For the text-containing cell, return its midpoint in (X, Y) coordinate format. 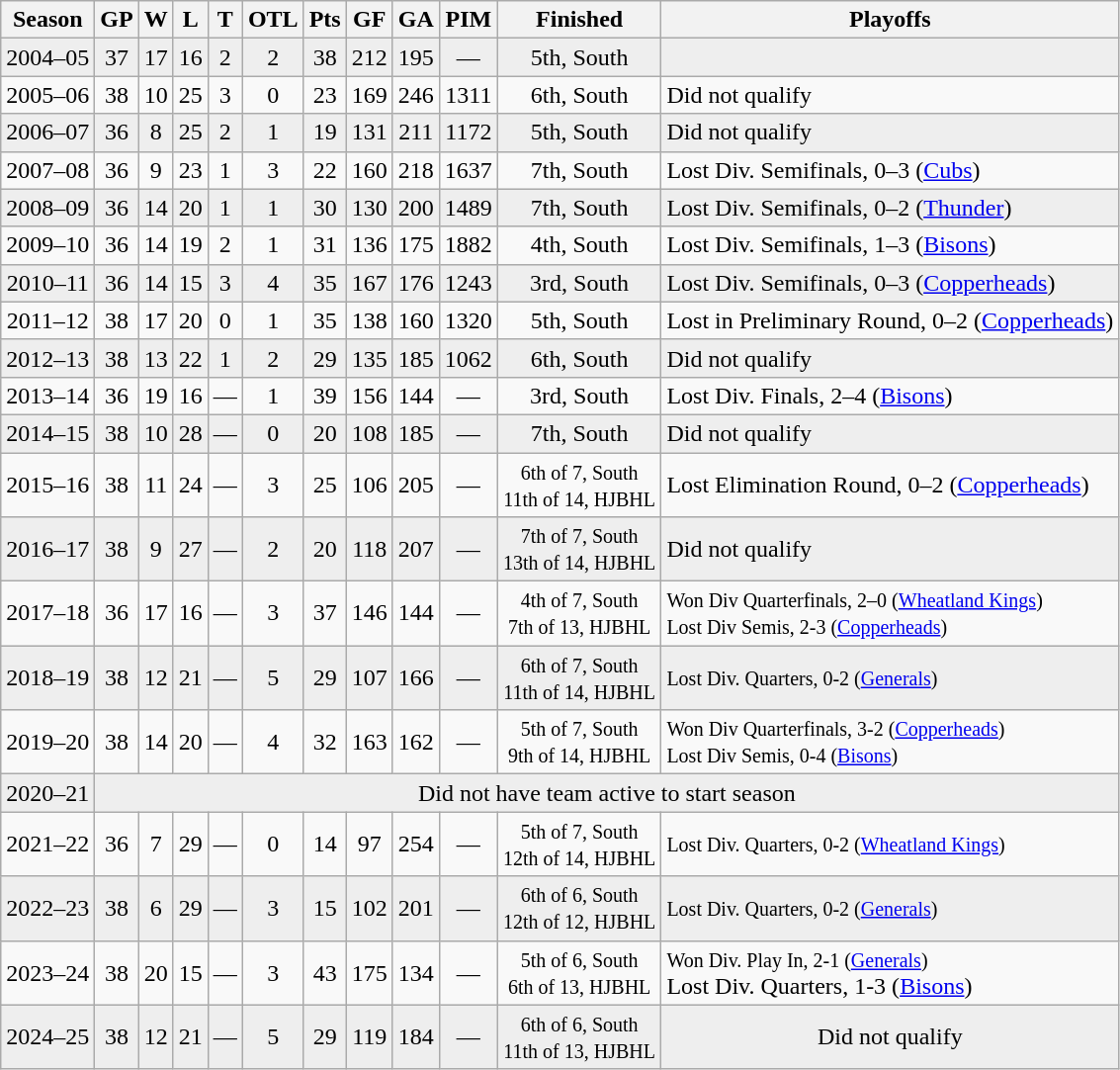
2008–09 (47, 208)
106 (370, 485)
1243 (469, 283)
130 (370, 208)
1062 (469, 358)
184 (415, 1036)
2011–12 (47, 320)
W (156, 20)
Won Div. Play In, 2-1 (Generals) Lost Div. Quarters, 1-3 (Bisons) (890, 973)
GF (370, 20)
4th of 7, South7th of 13, HJBHL (579, 613)
13 (156, 358)
1882 (469, 245)
2005–06 (47, 95)
2018–19 (47, 678)
211 (415, 133)
200 (415, 208)
1489 (469, 208)
135 (370, 358)
2009–10 (47, 245)
2017–18 (47, 613)
27 (190, 550)
2012–13 (47, 358)
1637 (469, 170)
131 (370, 133)
43 (324, 973)
2010–11 (47, 283)
6th of 6, South11th of 13, HJBHL (579, 1036)
107 (370, 678)
4th, South (579, 245)
7th of 7, South13th of 14, HJBHL (579, 550)
Lost Div. Semifinals, 0–3 (Cubs) (890, 170)
T (225, 20)
102 (370, 908)
146 (370, 613)
6 (156, 908)
11 (156, 485)
30 (324, 208)
31 (324, 245)
5th of 7, South9th of 14, HJBHL (579, 742)
254 (415, 845)
2021–22 (47, 845)
134 (415, 973)
Season (47, 20)
GA (415, 20)
1311 (469, 95)
118 (370, 550)
212 (370, 57)
Lost Div. Semifinals, 0–2 (Thunder) (890, 208)
Did not have team active to start season (607, 793)
138 (370, 320)
246 (415, 95)
162 (415, 742)
2013–14 (47, 396)
Lost Div. Quarters, 0-2 (Wheatland Kings) (890, 845)
207 (415, 550)
218 (415, 170)
Won Div Quarterfinals, 3-2 (Copperheads)Lost Div Semis, 0-4 (Bisons) (890, 742)
97 (370, 845)
119 (370, 1036)
166 (415, 678)
2006–07 (47, 133)
Lost Div. Semifinals, 1–3 (Bisons) (890, 245)
39 (324, 396)
28 (190, 433)
8 (156, 133)
163 (370, 742)
2024–25 (47, 1036)
156 (370, 396)
Lost Div. Semifinals, 0–3 (Copperheads) (890, 283)
2016–17 (47, 550)
32 (324, 742)
7 (156, 845)
Won Div Quarterfinals, 2–0 (Wheatland Kings)Lost Div Semis, 2-3 (Copperheads) (890, 613)
201 (415, 908)
176 (415, 283)
2007–08 (47, 170)
PIM (469, 20)
195 (415, 57)
2023–24 (47, 973)
108 (370, 433)
Lost Elimination Round, 0–2 (Copperheads) (890, 485)
OTL (273, 20)
Lost Div. Finals, 2–4 (Bisons) (890, 396)
Lost in Preliminary Round, 0–2 (Copperheads) (890, 320)
167 (370, 283)
1172 (469, 133)
Finished (579, 20)
2015–16 (47, 485)
Playoffs (890, 20)
L (190, 20)
24 (190, 485)
5th of 7, South12th of 14, HJBHL (579, 845)
169 (370, 95)
2020–21 (47, 793)
2014–15 (47, 433)
6th of 6, South12th of 12, HJBHL (579, 908)
5th of 6, South6th of 13, HJBHL (579, 973)
1320 (469, 320)
2004–05 (47, 57)
2019–20 (47, 742)
Pts (324, 20)
136 (370, 245)
GP (117, 20)
2022–23 (47, 908)
205 (415, 485)
